Locate the cell with the specified text and output its [x, y] center coordinate. 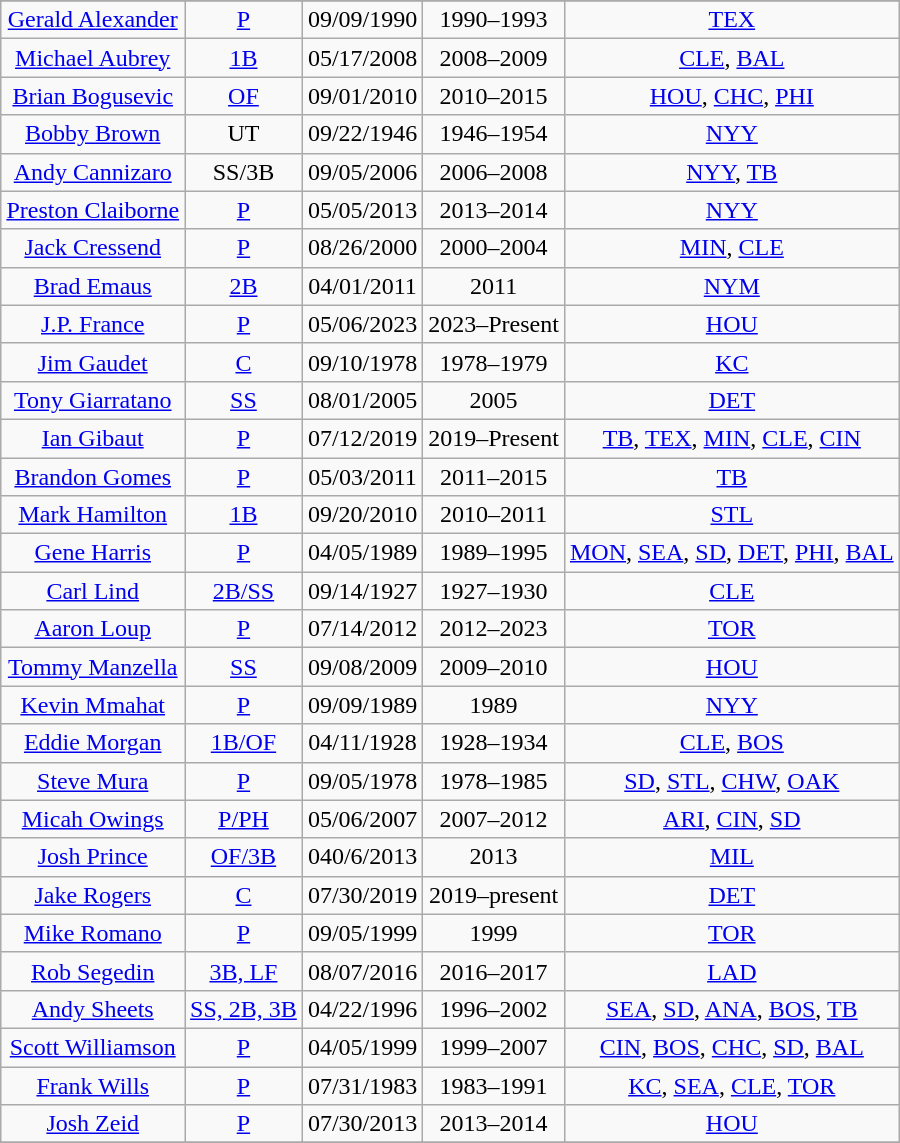
1990–1993 [494, 20]
1B/OF [244, 743]
J.P. France [93, 324]
Micah Owings [93, 819]
2005 [494, 400]
2000–2004 [494, 248]
Jim Gaudet [93, 362]
2019–present [494, 895]
Ian Gibaut [93, 438]
Gene Harris [93, 553]
SS, 2B, 3B [244, 1009]
Bobby Brown [93, 134]
09/05/1999 [362, 933]
2023–Present [494, 324]
07/30/2013 [362, 1124]
05/17/2008 [362, 58]
SD, STL, CHW, OAK [732, 781]
2011 [494, 286]
Frank Wills [93, 1085]
08/26/2000 [362, 248]
09/22/1946 [362, 134]
KC [732, 362]
1999 [494, 933]
Preston Claiborne [93, 210]
MIL [732, 857]
1989–1995 [494, 553]
2016–2017 [494, 971]
09/10/1978 [362, 362]
1978–1979 [494, 362]
CLE [732, 591]
OF [244, 96]
TB [732, 477]
2B/SS [244, 591]
09/09/1990 [362, 20]
2013 [494, 857]
Scott Williamson [93, 1047]
07/31/1983 [362, 1085]
1978–1985 [494, 781]
05/06/2023 [362, 324]
Jack Cressend [93, 248]
1983–1991 [494, 1085]
TEX [732, 20]
MON, SEA, SD, DET, PHI, BAL [732, 553]
Steve Mura [93, 781]
040/6/2013 [362, 857]
07/30/2019 [362, 895]
2007–2012 [494, 819]
NYM [732, 286]
2011–2015 [494, 477]
04/01/2011 [362, 286]
CIN, BOS, CHC, SD, BAL [732, 1047]
09/05/2006 [362, 172]
Michael Aubrey [93, 58]
2010–2011 [494, 515]
Gerald Alexander [93, 20]
Josh Prince [93, 857]
07/12/2019 [362, 438]
04/05/1989 [362, 553]
1999–2007 [494, 1047]
ARI, CIN, SD [732, 819]
2008–2009 [494, 58]
09/20/2010 [362, 515]
Tony Giarratano [93, 400]
08/01/2005 [362, 400]
CLE, BOS [732, 743]
NYY, TB [732, 172]
2019–Present [494, 438]
09/01/2010 [362, 96]
Brandon Gomes [93, 477]
05/03/2011 [362, 477]
TB, TEX, MIN, CLE, CIN [732, 438]
Jake Rogers [93, 895]
2010–2015 [494, 96]
09/09/1989 [362, 705]
09/08/2009 [362, 667]
Aaron Loup [93, 629]
1927–1930 [494, 591]
Kevin Mmahat [93, 705]
Eddie Morgan [93, 743]
1928–1934 [494, 743]
1946–1954 [494, 134]
1996–2002 [494, 1009]
05/05/2013 [362, 210]
Mike Romano [93, 933]
2009–2010 [494, 667]
Andy Cannizaro [93, 172]
Josh Zeid [93, 1124]
Andy Sheets [93, 1009]
MIN, CLE [732, 248]
04/11/1928 [362, 743]
09/14/1927 [362, 591]
OF/3B [244, 857]
Carl Lind [93, 591]
KC, SEA, CLE, TOR [732, 1085]
Brian Bogusevic [93, 96]
1989 [494, 705]
LAD [732, 971]
UT [244, 134]
09/05/1978 [362, 781]
2B [244, 286]
2012–2023 [494, 629]
08/07/2016 [362, 971]
Brad Emaus [93, 286]
Rob Segedin [93, 971]
07/14/2012 [362, 629]
HOU, CHC, PHI [732, 96]
CLE, BAL [732, 58]
Tommy Manzella [93, 667]
STL [732, 515]
04/22/1996 [362, 1009]
05/06/2007 [362, 819]
SEA, SD, ANA, BOS, TB [732, 1009]
2006–2008 [494, 172]
04/05/1999 [362, 1047]
P/PH [244, 819]
SS/3B [244, 172]
3B, LF [244, 971]
Mark Hamilton [93, 515]
